Detect which cell encompasses the target text, then output its (x, y) center coordinate. 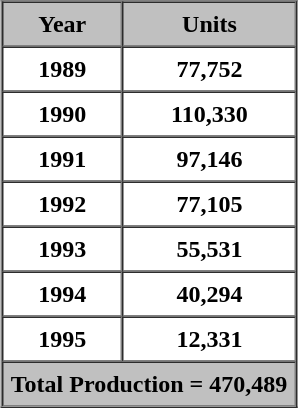
40,294 (210, 294)
Total Production = 470,489 (149, 384)
1991 (62, 158)
Year (62, 24)
77,752 (210, 68)
1995 (62, 338)
Units (210, 24)
110,330 (210, 114)
1990 (62, 114)
77,105 (210, 204)
12,331 (210, 338)
1989 (62, 68)
1994 (62, 294)
97,146 (210, 158)
1993 (62, 248)
1992 (62, 204)
55,531 (210, 248)
